Find where the given text appears and provide that cell's center as (x, y) coordinate. 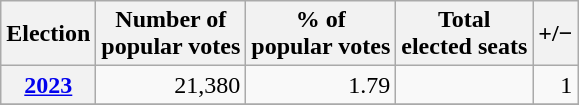
Number ofpopular votes (171, 34)
% ofpopular votes (321, 34)
1 (556, 85)
Totalelected seats (464, 34)
2023 (48, 85)
Election (48, 34)
+/− (556, 34)
21,380 (171, 85)
1.79 (321, 85)
